Determine the (X, Y) coordinate at the center of the cell enclosing the given text.  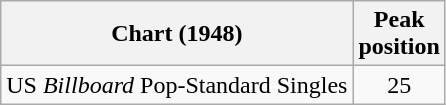
US Billboard Pop-Standard Singles (177, 85)
Peakposition (399, 34)
Chart (1948) (177, 34)
25 (399, 85)
